Return the [X, Y] coordinate for the center point of the cell that contains the specified text.  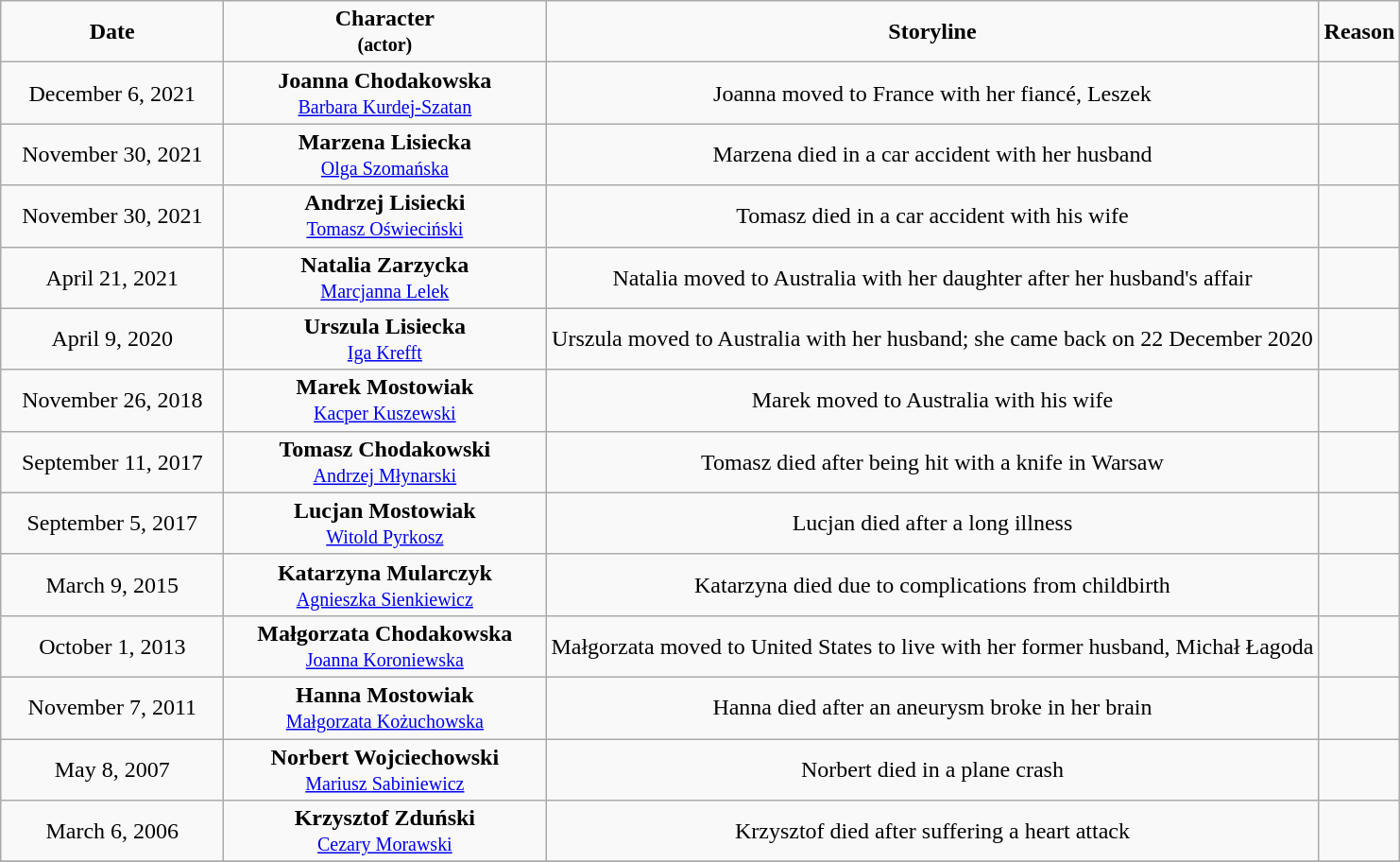
Date [112, 32]
Lucjan died after a long illness [932, 524]
Character(actor) [385, 32]
May 8, 2007 [112, 769]
November 26, 2018 [112, 401]
November 7, 2011 [112, 707]
Joanna moved to France with her fiancé, Leszek [932, 93]
October 1, 2013 [112, 646]
Urszula LisieckaIga Krefft [385, 338]
September 11, 2017 [112, 461]
Natalia moved to Australia with her daughter after her husband's affair [932, 278]
Urszula moved to Australia with her husband; she came back on 22 December 2020 [932, 338]
Tomasz died in a car accident with his wife [932, 215]
Andrzej LisieckiTomasz Oświeciński [385, 215]
Tomasz ChodakowskiAndrzej Młynarski [385, 461]
Reason [1359, 32]
Norbert WojciechowskiMariusz Sabiniewicz [385, 769]
Storyline [932, 32]
Norbert died in a plane crash [932, 769]
Małgorzata ChodakowskaJoanna Koroniewska [385, 646]
Natalia ZarzyckaMarcjanna Lelek [385, 278]
Katarzyna MularczykAgnieszka Sienkiewicz [385, 584]
March 6, 2006 [112, 832]
Hanna MostowiakMałgorzata Kożuchowska [385, 707]
Marek moved to Australia with his wife [932, 401]
Małgorzata moved to United States to live with her former husband, Michał Łagoda [932, 646]
Lucjan MostowiakWitold Pyrkosz [385, 524]
Marzena LisieckaOlga Szomańska [385, 155]
March 9, 2015 [112, 584]
September 5, 2017 [112, 524]
Joanna ChodakowskaBarbara Kurdej-Szatan [385, 93]
Tomasz died after being hit with a knife in Warsaw [932, 461]
Marzena died in a car accident with her husband [932, 155]
Hanna died after an aneurysm broke in her brain [932, 707]
Marek MostowiakKacper Kuszewski [385, 401]
December 6, 2021 [112, 93]
Krzysztof ZduńskiCezary Morawski [385, 832]
April 21, 2021 [112, 278]
Krzysztof died after suffering a heart attack [932, 832]
Katarzyna died due to complications from childbirth [932, 584]
April 9, 2020 [112, 338]
